Capture the cell that displays the provided text and extract its (x, y) central coordinate. 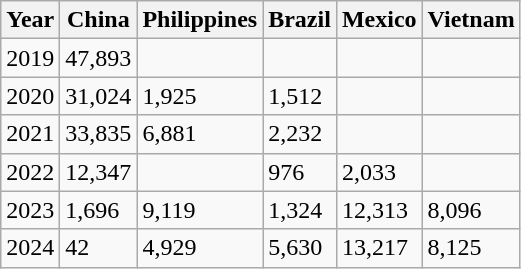
Year (30, 20)
2022 (30, 172)
1,696 (98, 210)
China (98, 20)
13,217 (379, 248)
8,125 (471, 248)
Philippines (200, 20)
2021 (30, 134)
Mexico (379, 20)
1,925 (200, 96)
31,024 (98, 96)
2,232 (300, 134)
33,835 (98, 134)
2,033 (379, 172)
5,630 (300, 248)
Brazil (300, 20)
1,324 (300, 210)
12,313 (379, 210)
9,119 (200, 210)
8,096 (471, 210)
1,512 (300, 96)
2020 (30, 96)
2019 (30, 58)
2023 (30, 210)
4,929 (200, 248)
47,893 (98, 58)
6,881 (200, 134)
2024 (30, 248)
976 (300, 172)
42 (98, 248)
Vietnam (471, 20)
12,347 (98, 172)
